Return [X, Y] of the center of cell containing provided text 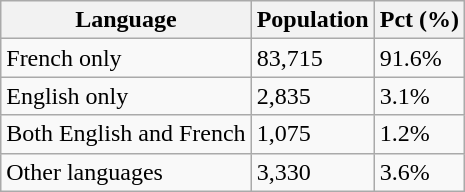
Population [312, 20]
Both English and French [126, 134]
Other languages [126, 172]
Language [126, 20]
Pct (%) [419, 20]
83,715 [312, 58]
3.1% [419, 96]
English only [126, 96]
3.6% [419, 172]
3,330 [312, 172]
2,835 [312, 96]
French only [126, 58]
91.6% [419, 58]
1.2% [419, 134]
1,075 [312, 134]
